Provide the (X, Y) coordinate of the cell's center where the given text is located.  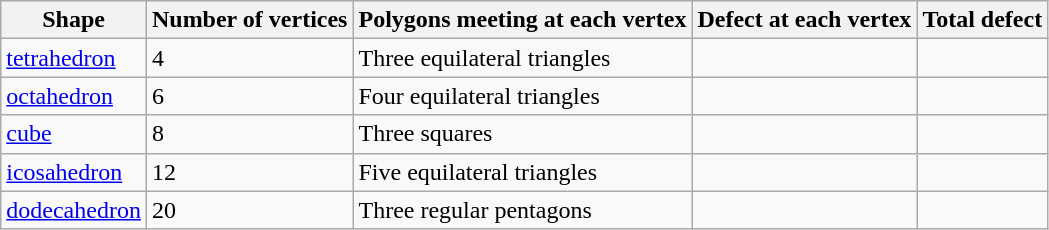
Three equilateral triangles (522, 58)
4 (250, 58)
dodecahedron (74, 210)
12 (250, 172)
Defect at each vertex (804, 20)
icosahedron (74, 172)
cube (74, 134)
octahedron (74, 96)
8 (250, 134)
Polygons meeting at each vertex (522, 20)
tetrahedron (74, 58)
20 (250, 210)
Four equilateral triangles (522, 96)
Five equilateral triangles (522, 172)
Three squares (522, 134)
Three regular pentagons (522, 210)
6 (250, 96)
Total defect (982, 20)
Number of vertices (250, 20)
Shape (74, 20)
